Return (x, y) of the center of cell containing provided text 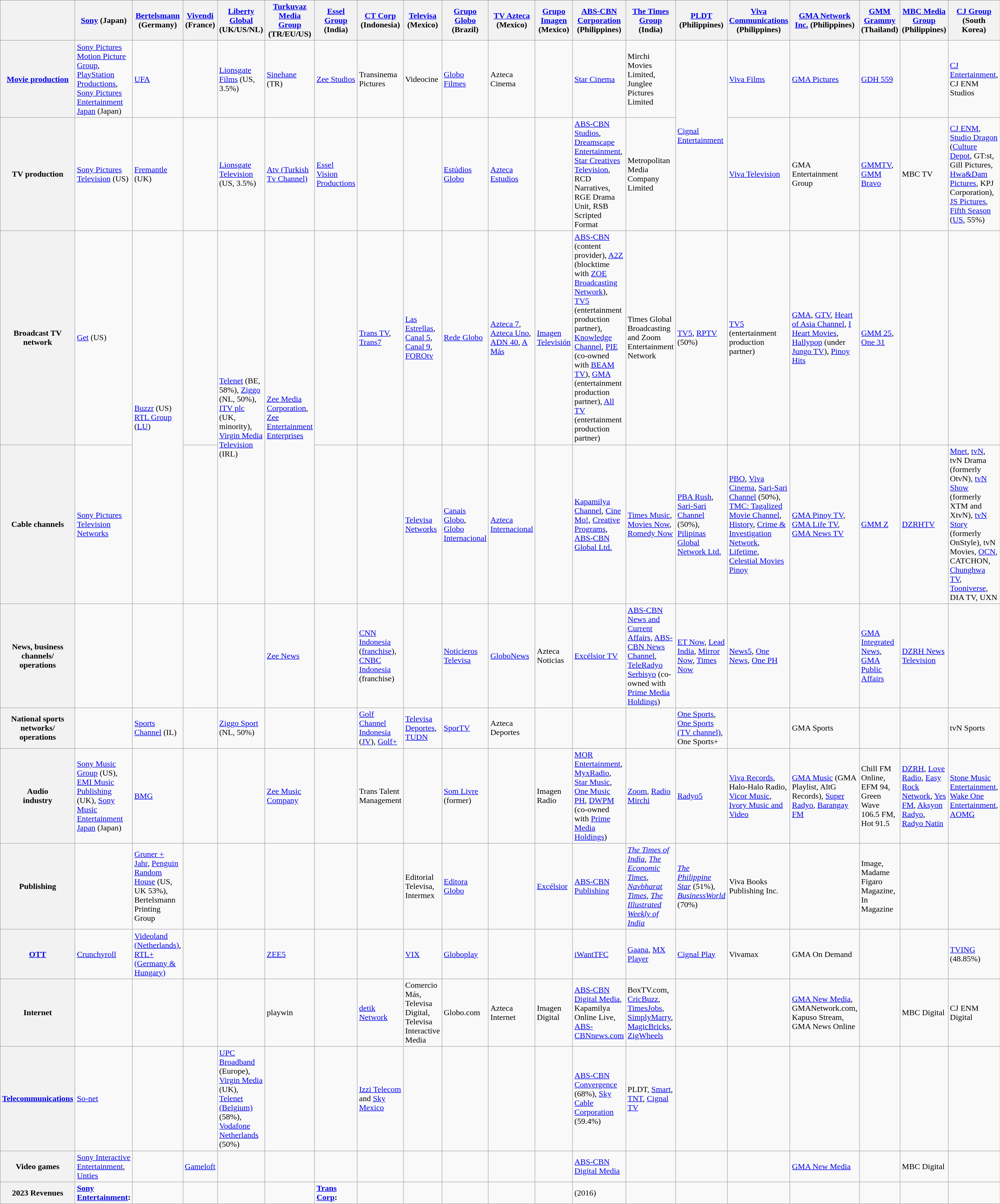
Audio industry (38, 796)
DZRHTV (924, 524)
Broadcast TV network (38, 338)
Get (US) (104, 338)
CJ ENM Digital (974, 1012)
playwin (290, 1012)
News5, One News, One PH (759, 656)
ABS-CBN Digital Media (599, 1166)
Crunchyroll (104, 954)
CT Corp (Indonesia) (380, 20)
Viva Records, Halo-Halo Radio, Vicor Music, Ivory Music and Video (759, 796)
GMA Entertainment Group (825, 174)
Las Estrellas, Canal 5, Canal 9, FOROtv (423, 338)
GMA Pictures (825, 79)
VIX (423, 954)
detik Network (380, 1012)
Videoland (Netherlands), RTL+ (Germany & Hungary) (158, 954)
CNN Indonesia (franchise), CNBC Indonesia (franchise) (380, 656)
National sports networks/operations (38, 728)
Zee News (290, 656)
GMMTV, GMM Bravo (879, 174)
Trans Talent Management (380, 796)
Sony Pictures Motion Picture Group, PlayStation Productions, Sony Pictures Entertainment Japan (Japan) (104, 79)
Cignal Play (701, 954)
Sony Interactive Entertainment, Unties (104, 1166)
GMA Network Inc. (Philippines) (825, 20)
GMA Music (GMA Playlist, AltG Records), Super Radyo, Barangay FM (825, 796)
ET Now, Lead India, Mirror Now, Times Now (701, 656)
ABS-CBN News and Current Affairs, ABS-CBN News Channel, TeleRadyo Serbisyo (co-owned with Prime Media Holdings) (651, 656)
Canais Globo, Globo Internacional (465, 524)
GMA Integrated News, GMA Public Affairs (879, 656)
Atv (Turkish Tv Channel) (290, 174)
Rede Globo (465, 338)
Televisa (Mexico) (423, 20)
MBC Media Group (Philippines) (924, 20)
Grupo Imagen (Mexico) (554, 20)
Grupo Globo (Brazil) (465, 20)
Imagen Radio (554, 796)
The Times of India, The Economic Times, Navbharat Times, The Illustrated Weekly of India (651, 886)
DZRH, Love Radio, Easy Rock Network, Yes FM, Aksyon Radyo, Radyo Natin (924, 796)
Trans TV, Trans7 (380, 338)
Televisa Deportes, TUDN (423, 728)
ABS-CBN Digital Media, Kapamilya Online Live, ABS-CBNnews.com (599, 1012)
Internet (38, 1012)
Fremantle (UK) (158, 174)
Times Global Broadcasting and Zoom Entertainment Network (651, 338)
Videocine (423, 79)
PBO, Viva Cinema, Sari-Sari Channel (50%), TMC: Tagalized Movie Channel, History, Crime & Investigation Network, Lifetime, Celestial Movies Pinoy (759, 524)
Sinehane (TR) (290, 79)
Globoplay (465, 954)
Telenet (BE, 58%), Ziggo (NL, 50%), ITV plc (UK, minority), Virgin Media Television (IRL) (241, 417)
Transinema Pictures (380, 79)
Zoom, Radio Mirchi (651, 796)
Comercio Más, Televisa Digital, Televisa Interactive Media (423, 1012)
Vivamax (759, 954)
Excélsior TV (599, 656)
Stone Music Entertainment, Wake One Entertainment, AOMG (974, 796)
UFA (158, 79)
Times Music, Movies Now, Romedy Now (651, 524)
GMA New Media (825, 1166)
Viva Television (759, 174)
Viva Books Publishing Inc. (759, 886)
GDH 559 (879, 79)
GMA Sports (825, 728)
Lionsgate Television (US, 3.5%) (241, 174)
Movie production (38, 79)
SporTV (465, 728)
GloboNews (512, 656)
UPC Broadband (Europe), Virgin Media (UK), Telenet (Belgium) (58%), Vodafone Netherlands (50%) (241, 1098)
Globo.com (465, 1012)
GMA On Demand (825, 954)
Zee Music Company (290, 796)
CJ ENM, Studio Dragon (Culture Depot, GT:st, Gill Pictures, Hwa&Dam Pictures, KPJ Corporation), JS Pictures, Fifth Season (US, 55%) (974, 174)
Imagen Digital (554, 1012)
Izzi Telecom and Sky Mexico (380, 1098)
Sony Music Group (US), EMI Music Publishing (UK), Sony Music Entertainment Japan (Japan) (104, 796)
GMA Pinoy TV, GMA Life TV, GMA News TV (825, 524)
Gameloft (200, 1166)
tvN Sports (974, 728)
Azteca Internet (512, 1012)
Zee Media Corporation, Zee Entertainment Enterprises (290, 417)
TV5 (entertainment production partner) (759, 338)
Sony Entertainment: (104, 1193)
TV5, RPTV (50%) (701, 338)
BoxTV.com, CricBuzz, TimesJobs, SimplyMarry, MagicBricks, ZigWheels (651, 1012)
Metropolitan Media Company Limited (651, 174)
MOR Entertainment, MyxRadio, Star Music, One Music PH, DWPM (co-owned with Prime Media Holdings) (599, 796)
Telecommunications (38, 1098)
One Sports, One Sports (TV channel), One Sports+ (701, 728)
TV Azteca (Mexico) (512, 20)
GMM Grammy (Thailand) (879, 20)
2023 Revenues (38, 1193)
Buzzr (US)RTL Group (LU) (158, 417)
CJ Entertainment, CJ ENM Studios (974, 79)
Zee Studios (336, 79)
Cable channels (38, 524)
The Times Group (India) (651, 20)
Lionsgate Films (US, 3.5%) (241, 79)
Mirchi Movies Limited, Junglee Pictures Limited (651, 79)
PLDT, Smart, TNT, Cignal TV (651, 1098)
OTT (38, 954)
Golf Channel Indonesia (JV), Golf+ (380, 728)
Turkuvaz Media Group (TR/EU/US) (290, 20)
Star Cinema (599, 79)
TV production (38, 174)
Editora Globo (465, 886)
GMA, GTV, Heart of Asia Channel, I Heart Movies, Hallypop (under Jungo TV), Pinoy Hits (825, 338)
Video games (38, 1166)
Azteca Deportes (512, 728)
Gaana, MX Player (651, 954)
GMM Z (879, 524)
Image, Madame Figaro Magazine, In Magazine (879, 886)
Som Livre (former) (465, 796)
iWantTFC (599, 954)
Azteca Noticias (554, 656)
PBA Rush, Sari-Sari Channel (50%), Pilipinas Global Network Ltd. (701, 524)
Sony Pictures Television Networks (104, 524)
So-net (104, 1098)
The Philippine Star (51%), BusinessWorld (70%) (701, 886)
Viva Films (759, 79)
Sports Channel (IL) (158, 728)
Bertelsmann (Germany) (158, 20)
Viva Communications (Philippines) (759, 20)
Essel Group (India) (336, 20)
Azteca Internacional (512, 524)
Estúdios Globo (465, 174)
Televisa Networks (423, 524)
Excélsior (554, 886)
Sony (Japan) (104, 20)
Sony Pictures Television (US) (104, 174)
Azteca 7, Azteca Uno, ADN 40, A Más (512, 338)
Ziggo Sport (NL, 50%) (241, 728)
Vivendi (France) (200, 20)
ABS-CBN Publishing (599, 886)
Kapamilya Channel, Cine Mo!, Creative Programs, ABS-CBN Global Ltd. (599, 524)
PLDT (Philippines) (701, 20)
Radyo5 (701, 796)
Cignal Entertainment (701, 136)
TVING (48.85%) (974, 954)
ABS-CBN Studios, Dreamscape Entertainment, Star Creatives Television, RCD Narratives, RGE Drama Unit, RSB Scripted Format (599, 174)
Azteca Estudios (512, 174)
Noticieros Televisa (465, 656)
CJ Group (South Korea) (974, 20)
Editorial Televisa, Intermex (423, 886)
(2016) (599, 1193)
DZRH News Television (924, 656)
MBC TV (924, 174)
Liberty Global (UK/US/NL) (241, 20)
BMG (158, 796)
Imagen Televisión (554, 338)
ABS-CBN Convergence (68%), Sky Cable Corporation (59.4%) (599, 1098)
Azteca Cinema (512, 79)
Globo Filmes (465, 79)
Publishing (38, 886)
News, business channels/operations (38, 656)
ABS-CBN Corporation (Philippines) (599, 20)
Trans Corp: (336, 1193)
Chill FM Online, EFM 94, Green Wave 106.5 FM, Hot 91.5 (879, 796)
Essel Vision Productions (336, 174)
ZEE5 (290, 954)
GMM 25, One 31 (879, 338)
GMA New Media, GMANetwork.com, Kapuso Stream, GMA News Online (825, 1012)
Gruner + Jahr, Penguin Random House (US, UK 53%), Bertelsmann Printing Group (158, 886)
